Capture the cell that displays the provided text and extract its (X, Y) central coordinate. 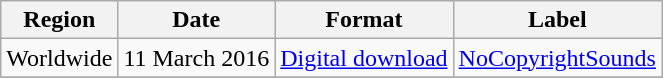
Region (60, 20)
11 March 2016 (196, 58)
Date (196, 20)
NoCopyrightSounds (557, 58)
Label (557, 20)
Format (364, 20)
Worldwide (60, 58)
Digital download (364, 58)
